Output the (x, y) coordinate of the center of the cell containing the given text.  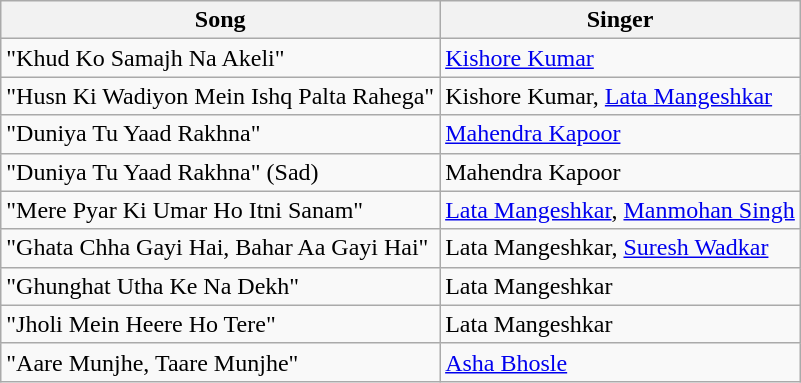
"Ghata Chha Gayi Hai, Bahar Aa Gayi Hai" (220, 248)
Asha Bhosle (620, 362)
"Khud Ko Samajh Na Akeli" (220, 58)
"Aare Munjhe, Taare Munjhe" (220, 362)
"Ghunghat Utha Ke Na Dekh" (220, 286)
Song (220, 20)
Kishore Kumar, Lata Mangeshkar (620, 96)
Singer (620, 20)
"Duniya Tu Yaad Rakhna" (Sad) (220, 172)
"Mere Pyar Ki Umar Ho Itni Sanam" (220, 210)
"Husn Ki Wadiyon Mein Ishq Palta Rahega" (220, 96)
Kishore Kumar (620, 58)
"Duniya Tu Yaad Rakhna" (220, 134)
"Jholi Mein Heere Ho Tere" (220, 324)
Lata Mangeshkar, Manmohan Singh (620, 210)
Lata Mangeshkar, Suresh Wadkar (620, 248)
